Determine the (X, Y) coordinate at the center of the cell enclosing the given text.  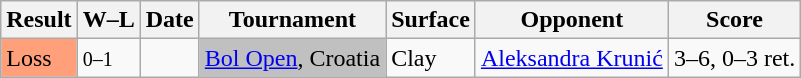
Aleksandra Krunić (572, 58)
Opponent (572, 20)
W–L (108, 20)
0–1 (108, 58)
Bol Open, Croatia (292, 58)
Tournament (292, 20)
Score (734, 20)
Clay (431, 58)
Surface (431, 20)
Date (170, 20)
3–6, 0–3 ret. (734, 58)
Loss (39, 58)
Result (39, 20)
